Return (X, Y) of the center of cell containing provided text 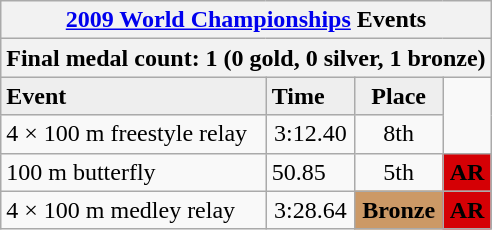
8th (398, 134)
4 × 100 m freestyle relay (134, 134)
4 × 100 m medley relay (134, 210)
Place (398, 96)
3:28.64 (310, 210)
50.85 (310, 172)
Bronze (398, 210)
2009 World Championships Events (246, 20)
5th (398, 172)
3:12.40 (310, 134)
Time (310, 96)
Final medal count: 1 (0 gold, 0 silver, 1 bronze) (246, 58)
100 m butterfly (134, 172)
Event (134, 96)
